Detect which cell encompasses the target text, then output its (x, y) center coordinate. 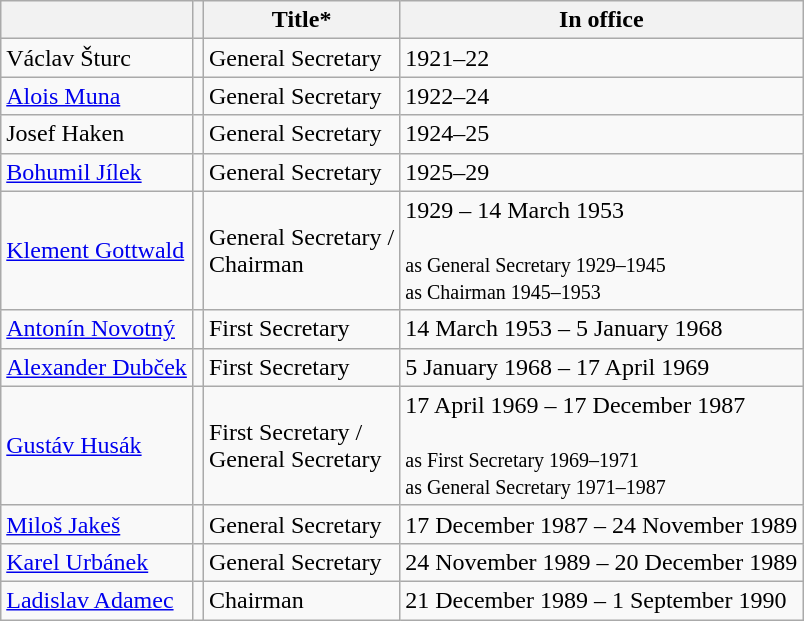
Gustáv Husák (97, 446)
17 December 1987 – 24 November 1989 (602, 524)
1929 – 14 March 1953as General Secretary 1929–1945 as Chairman 1945–1953 (602, 250)
Klement Gottwald (97, 250)
1925–29 (602, 172)
Antonín Novotný (97, 329)
Alexander Dubček (97, 367)
General Secretary /Chairman (301, 250)
5 January 1968 – 17 April 1969 (602, 367)
21 December 1989 – 1 September 1990 (602, 600)
Alois Muna (97, 96)
1921–22 (602, 58)
24 November 1989 – 20 December 1989 (602, 562)
Václav Šturc (97, 58)
Title* (301, 20)
Miloš Jakeš (97, 524)
Bohumil Jílek (97, 172)
1924–25 (602, 134)
First Secretary /General Secretary (301, 446)
17 April 1969 – 17 December 1987as First Secretary 1969–1971 as General Secretary 1971–1987 (602, 446)
In office (602, 20)
1922–24 (602, 96)
14 March 1953 – 5 January 1968 (602, 329)
Ladislav Adamec (97, 600)
Karel Urbánek (97, 562)
Chairman (301, 600)
Josef Haken (97, 134)
